Extract the [x, y] coordinate from the center of the cell holding the provided text.  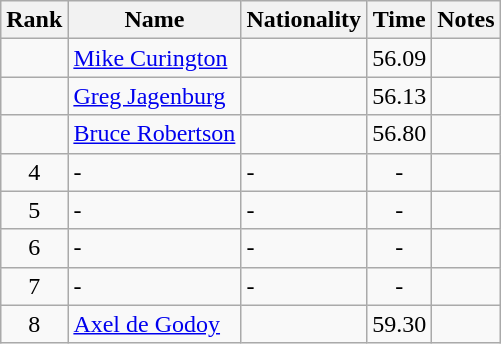
Mike Curington [154, 58]
Name [154, 20]
Rank [34, 20]
Nationality [304, 20]
4 [34, 172]
8 [34, 324]
Bruce Robertson [154, 134]
Axel de Godoy [154, 324]
5 [34, 210]
Time [400, 20]
56.13 [400, 96]
56.80 [400, 134]
56.09 [400, 58]
Greg Jagenburg [154, 96]
Notes [466, 20]
6 [34, 248]
7 [34, 286]
59.30 [400, 324]
